Return the (X, Y) coordinate for the center point of the cell that contains the specified text.  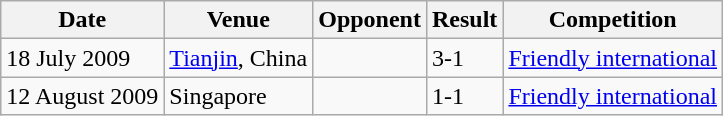
1-1 (464, 96)
Singapore (238, 96)
Date (82, 20)
Opponent (370, 20)
12 August 2009 (82, 96)
Result (464, 20)
Tianjin, China (238, 58)
Competition (613, 20)
3-1 (464, 58)
18 July 2009 (82, 58)
Venue (238, 20)
